Output the (x, y) coordinate of the center of the cell containing the given text.  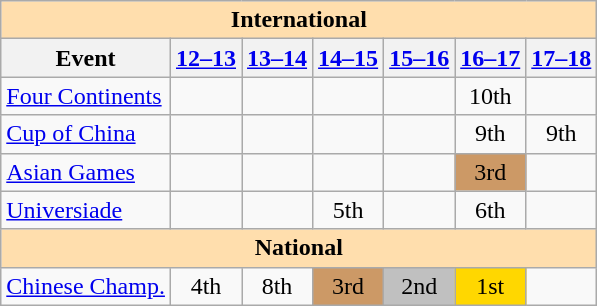
Universiade (86, 210)
4th (206, 286)
1st (490, 286)
Asian Games (86, 172)
14–15 (348, 58)
2nd (420, 286)
Four Continents (86, 96)
National (299, 248)
International (299, 20)
Cup of China (86, 134)
17–18 (562, 58)
15–16 (420, 58)
16–17 (490, 58)
8th (278, 286)
12–13 (206, 58)
6th (490, 210)
Event (86, 58)
5th (348, 210)
Chinese Champ. (86, 286)
10th (490, 96)
13–14 (278, 58)
